Search for the cell housing the specified text and yield its [x, y] center coordinate. 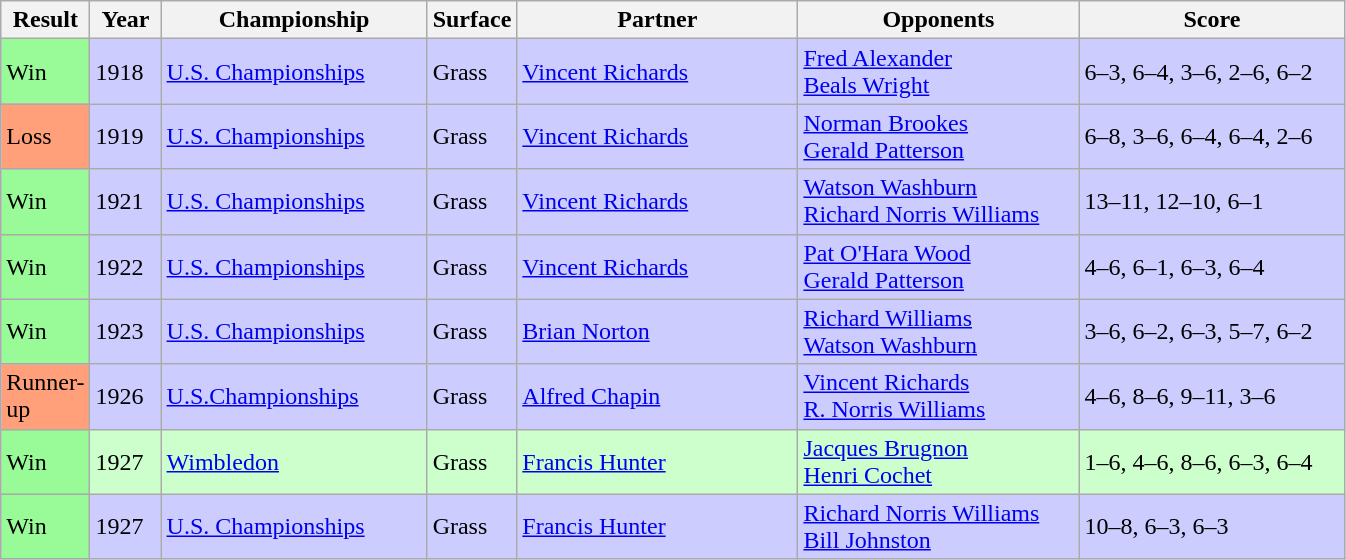
Score [1212, 20]
13–11, 12–10, 6–1 [1212, 202]
4–6, 6–1, 6–3, 6–4 [1212, 266]
1922 [126, 266]
Wimbledon [294, 462]
1918 [126, 72]
4–6, 8–6, 9–11, 3–6 [1212, 396]
Opponents [938, 20]
Jacques Brugnon Henri Cochet [938, 462]
Year [126, 20]
1923 [126, 332]
Brian Norton [658, 332]
3–6, 6–2, 6–3, 5–7, 6–2 [1212, 332]
Pat O'Hara Wood Gerald Patterson [938, 266]
Watson Washburn Richard Norris Williams [938, 202]
6–8, 3–6, 6–4, 6–4, 2–6 [1212, 136]
10–8, 6–3, 6–3 [1212, 526]
Result [46, 20]
Alfred Chapin [658, 396]
1–6, 4–6, 8–6, 6–3, 6–4 [1212, 462]
1926 [126, 396]
1921 [126, 202]
6–3, 6–4, 3–6, 2–6, 6–2 [1212, 72]
Fred Alexander Beals Wright [938, 72]
Richard Williams Watson Washburn [938, 332]
Loss [46, 136]
Richard Norris Williams Bill Johnston [938, 526]
Runner-up [46, 396]
Surface [472, 20]
Norman Brookes Gerald Patterson [938, 136]
1919 [126, 136]
U.S.Championships [294, 396]
Championship [294, 20]
Vincent Richards R. Norris Williams [938, 396]
Partner [658, 20]
